Output the [X, Y] coordinate of the center of the cell containing the given text.  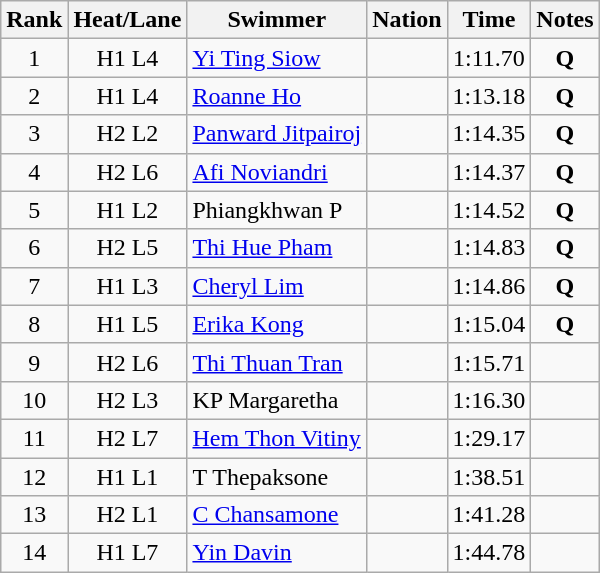
9 [34, 362]
1 [34, 58]
1:15.71 [489, 362]
T Thepaksone [277, 477]
Panward Jitpairoj [277, 134]
1:16.30 [489, 400]
Hem Thon Vitiny [277, 438]
1:11.70 [489, 58]
H2 L5 [128, 248]
8 [34, 324]
H1 L1 [128, 477]
H2 L3 [128, 400]
1:14.83 [489, 248]
KP Margaretha [277, 400]
Roanne Ho [277, 96]
3 [34, 134]
13 [34, 515]
Rank [34, 20]
H1 L3 [128, 286]
Cheryl Lim [277, 286]
1:29.17 [489, 438]
7 [34, 286]
1:14.35 [489, 134]
Yin Davin [277, 553]
Phiangkhwan P [277, 210]
Erika Kong [277, 324]
1:15.04 [489, 324]
Afi Noviandri [277, 172]
Notes [565, 20]
1:14.52 [489, 210]
Nation [407, 20]
H1 L7 [128, 553]
Thi Hue Pham [277, 248]
Thi Thuan Tran [277, 362]
H1 L2 [128, 210]
Time [489, 20]
H2 L1 [128, 515]
C Chansamone [277, 515]
11 [34, 438]
4 [34, 172]
1:38.51 [489, 477]
1:41.28 [489, 515]
H1 L5 [128, 324]
Swimmer [277, 20]
H2 L2 [128, 134]
10 [34, 400]
Yi Ting Siow [277, 58]
12 [34, 477]
1:44.78 [489, 553]
14 [34, 553]
1:14.86 [489, 286]
H2 L7 [128, 438]
1:13.18 [489, 96]
2 [34, 96]
1:14.37 [489, 172]
5 [34, 210]
6 [34, 248]
Heat/Lane [128, 20]
